Provide the (X, Y) coordinate of the cell's center where the given text is located.  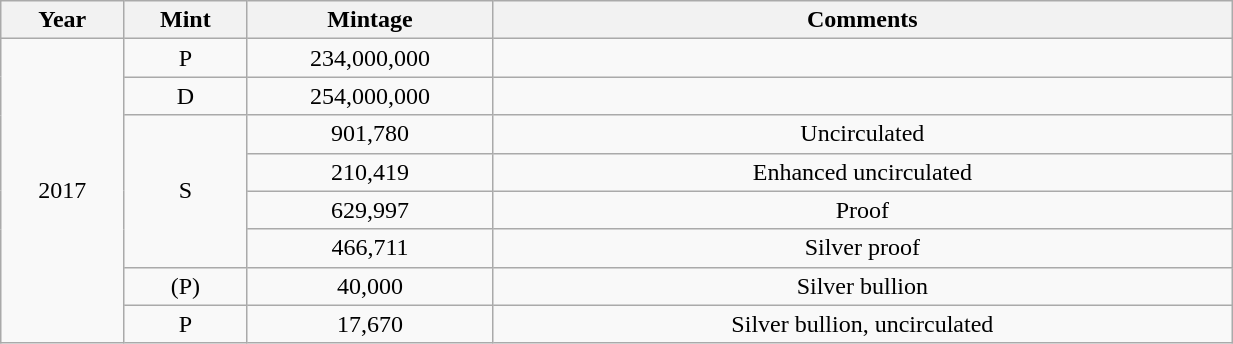
466,711 (370, 248)
D (186, 96)
Year (62, 20)
Mintage (370, 20)
Silver bullion, uncirculated (862, 324)
Proof (862, 210)
Silver proof (862, 248)
234,000,000 (370, 58)
17,670 (370, 324)
S (186, 191)
Uncirculated (862, 134)
Enhanced uncirculated (862, 172)
Comments (862, 20)
Mint (186, 20)
2017 (62, 191)
210,419 (370, 172)
(P) (186, 286)
254,000,000 (370, 96)
Silver bullion (862, 286)
40,000 (370, 286)
629,997 (370, 210)
901,780 (370, 134)
